Determine the [X, Y] coordinate at the center of the cell enclosing the given text.  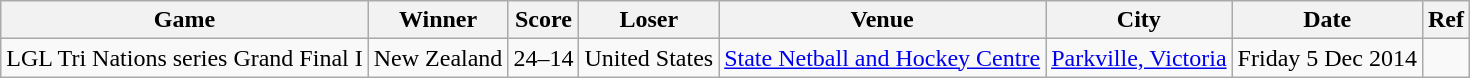
Winner [438, 20]
24–14 [544, 58]
United States [649, 58]
Venue [882, 20]
Ref [1446, 20]
Loser [649, 20]
State Netball and Hockey Centre [882, 58]
Date [1327, 20]
Parkville, Victoria [1139, 58]
LGL Tri Nations series Grand Final I [184, 58]
New Zealand [438, 58]
Friday 5 Dec 2014 [1327, 58]
Score [544, 20]
City [1139, 20]
Game [184, 20]
